Return the (X, Y) coordinate for the center point of the cell that contains the specified text.  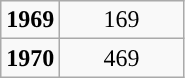
1969 (30, 20)
169 (122, 20)
1970 (30, 58)
469 (122, 58)
